Find where the given text appears and provide that cell's center as (X, Y) coordinate. 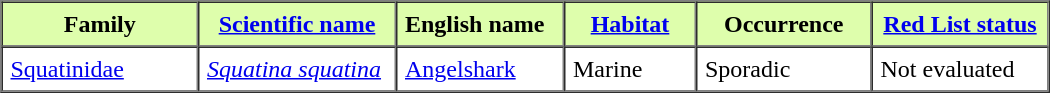
English name (480, 24)
Occurrence (784, 24)
Sporadic (784, 68)
Scientific name (297, 24)
Habitat (630, 24)
Family (100, 24)
Squatina squatina (297, 68)
Squatinidae (100, 68)
Red List status (960, 24)
Not evaluated (960, 68)
Angelshark (480, 68)
Marine (630, 68)
